Scan for the cell matching the given text and deliver its (X, Y) coordinate at center. 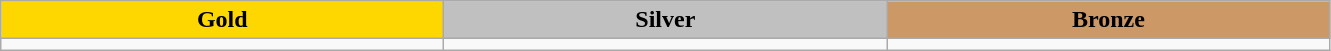
Bronze (1108, 20)
Silver (666, 20)
Gold (222, 20)
